Pinpoint the cell where the given text exists, returning its (x, y) midpoint coordinate. 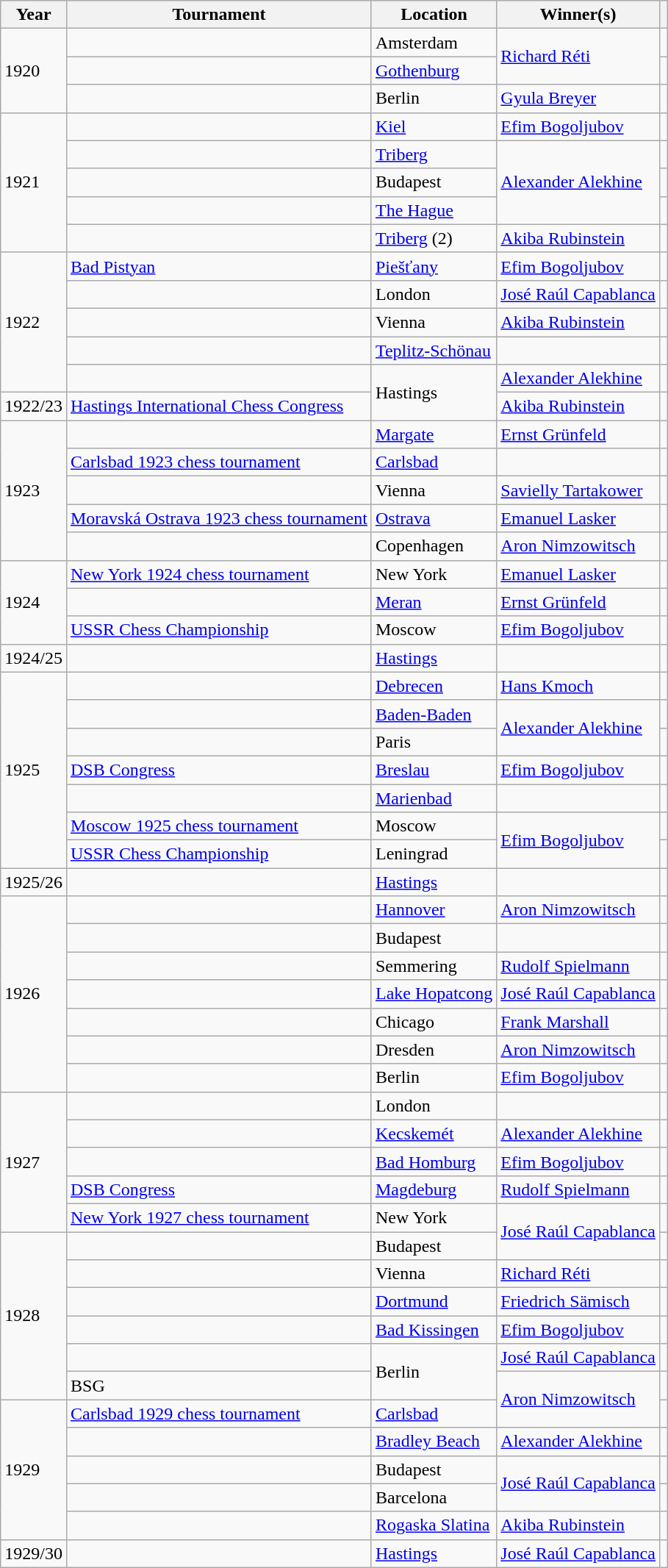
New York 1927 chess tournament (219, 1217)
1929 (34, 1469)
Hannover (434, 910)
Triberg (434, 154)
Semmering (434, 966)
Tournament (219, 15)
BSG (219, 1386)
Carlsbad 1929 chess tournament (219, 1414)
Winner(s) (578, 15)
Year (34, 15)
Frank Marshall (578, 1022)
1926 (34, 994)
Moscow 1925 chess tournament (219, 826)
Kecskemét (434, 1134)
1923 (34, 490)
Bad Kissingen (434, 1330)
Leningrad (434, 854)
1925/26 (34, 882)
Rogaska Slatina (434, 1525)
1925 (34, 770)
Location (434, 15)
Hans Kmoch (578, 686)
Barcelona (434, 1497)
Baden-Baden (434, 714)
Amsterdam (434, 43)
Moravská Ostrava 1923 chess tournament (219, 518)
1922/23 (34, 407)
1929/30 (34, 1553)
Ostrava (434, 518)
Debrecen (434, 686)
Marienbad (434, 798)
Hastings International Chess Congress (219, 407)
Bad Homburg (434, 1161)
Gyula Breyer (578, 99)
Meran (434, 602)
Friedrich Sämisch (578, 1302)
Paris (434, 742)
New York 1924 chess tournament (219, 574)
Margate (434, 434)
Kiel (434, 126)
1928 (34, 1316)
Lake Hopatcong (434, 994)
Savielly Tartakower (578, 490)
The Hague (434, 210)
Bradley Beach (434, 1442)
Teplitz-Schönau (434, 351)
Triberg (2) (434, 238)
Dresden (434, 1050)
1921 (34, 182)
1927 (34, 1161)
1920 (34, 71)
1922 (34, 322)
Breslau (434, 770)
Piešťany (434, 266)
Dortmund (434, 1302)
1924 (34, 602)
1924/25 (34, 658)
Gothenburg (434, 71)
Chicago (434, 1022)
Carlsbad 1923 chess tournament (219, 462)
Copenhagen (434, 546)
Bad Pistyan (219, 266)
Magdeburg (434, 1189)
